Return [x, y] of the center of cell containing provided text 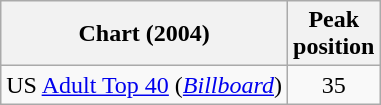
35 [334, 85]
Peakposition [334, 34]
US Adult Top 40 (Billboard) [144, 85]
Chart (2004) [144, 34]
